Search for the cell housing the specified text and yield its [X, Y] center coordinate. 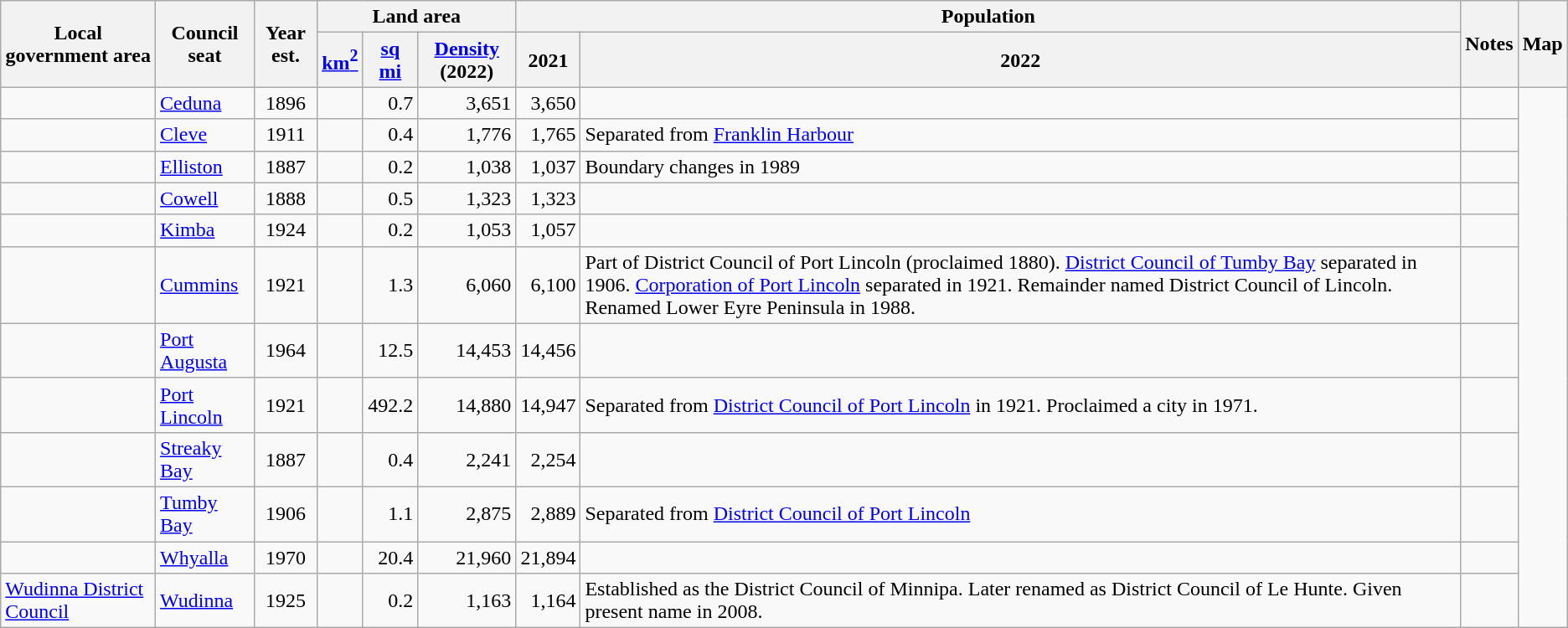
14,880 [467, 405]
1,057 [548, 230]
Year est. [285, 44]
6,100 [548, 285]
6,060 [467, 285]
1,053 [467, 230]
Established as the District Council of Minnipa. Later renamed as District Council of Le Hunte. Given present name in 2008. [1020, 601]
1888 [285, 198]
Density (2022) [467, 60]
Tumby Bay [205, 514]
1924 [285, 230]
14,456 [548, 350]
Land area [417, 17]
Separated from District Council of Port Lincoln in 1921. Proclaimed a city in 1971. [1020, 405]
Boundary changes in 1989 [1020, 167]
0.5 [390, 198]
Streaky Bay [205, 459]
Map [1543, 44]
14,453 [467, 350]
21,894 [548, 557]
1,164 [548, 601]
2,889 [548, 514]
Separated from District Council of Port Lincoln [1020, 514]
2021 [548, 60]
1,776 [467, 135]
1896 [285, 103]
Wudinna District Council [79, 601]
sq mi [390, 60]
1964 [285, 350]
21,960 [467, 557]
1,038 [467, 167]
1,765 [548, 135]
Wudinna [205, 601]
1970 [285, 557]
Council seat [205, 44]
Whyalla [205, 557]
Kimba [205, 230]
Cleve [205, 135]
1,163 [467, 601]
1,037 [548, 167]
2,241 [467, 459]
2,254 [548, 459]
Elliston [205, 167]
1925 [285, 601]
3,651 [467, 103]
km2 [340, 60]
1911 [285, 135]
3,650 [548, 103]
1.1 [390, 514]
2,875 [467, 514]
Cowell [205, 198]
Port Lincoln [205, 405]
0.7 [390, 103]
1.3 [390, 285]
Ceduna [205, 103]
Port Augusta [205, 350]
1906 [285, 514]
492.2 [390, 405]
2022 [1020, 60]
Separated from Franklin Harbour [1020, 135]
Population [988, 17]
20.4 [390, 557]
Notes [1489, 44]
14,947 [548, 405]
12.5 [390, 350]
Cummins [205, 285]
Local government area [79, 44]
